For the text-containing cell, return its midpoint in [x, y] coordinate format. 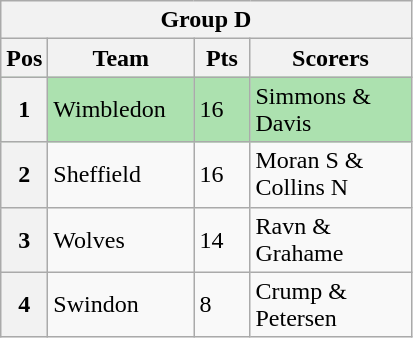
Pos [24, 58]
4 [24, 304]
Crump & Petersen [330, 304]
8 [222, 304]
Ravn & Grahame [330, 240]
Team [121, 58]
14 [222, 240]
Sheffield [121, 174]
1 [24, 110]
Scorers [330, 58]
Wimbledon [121, 110]
Pts [222, 58]
Swindon [121, 304]
Moran S & Collins N [330, 174]
3 [24, 240]
Wolves [121, 240]
Simmons & Davis [330, 110]
Group D [206, 20]
2 [24, 174]
